Return [x, y] of the center of cell containing provided text 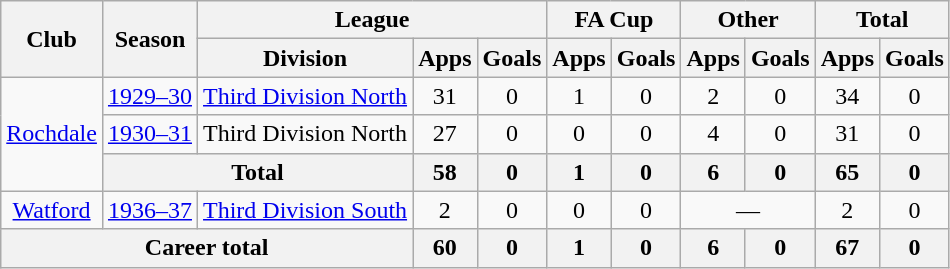
Division [306, 58]
1930–31 [150, 134]
Season [150, 39]
FA Cup [614, 20]
Watford [52, 210]
4 [713, 134]
27 [445, 134]
65 [847, 172]
1929–30 [150, 96]
34 [847, 96]
Career total [207, 248]
― [748, 210]
Club [52, 39]
67 [847, 248]
Third Division South [306, 210]
Other [748, 20]
1936–37 [150, 210]
58 [445, 172]
Rochdale [52, 134]
League [372, 20]
60 [445, 248]
